Return (x, y) of the center of cell containing provided text 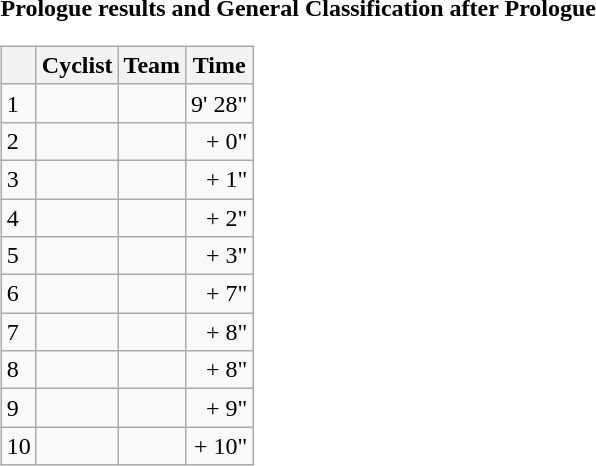
+ 2" (220, 217)
+ 9" (220, 408)
Time (220, 65)
9' 28" (220, 103)
+ 3" (220, 256)
+ 1" (220, 179)
8 (18, 370)
6 (18, 294)
10 (18, 446)
7 (18, 332)
5 (18, 256)
+ 0" (220, 141)
+ 7" (220, 294)
9 (18, 408)
4 (18, 217)
1 (18, 103)
Cyclist (77, 65)
3 (18, 179)
Team (152, 65)
+ 10" (220, 446)
2 (18, 141)
